Identify which cell holds the provided text, then report its (x, y) central coordinate. 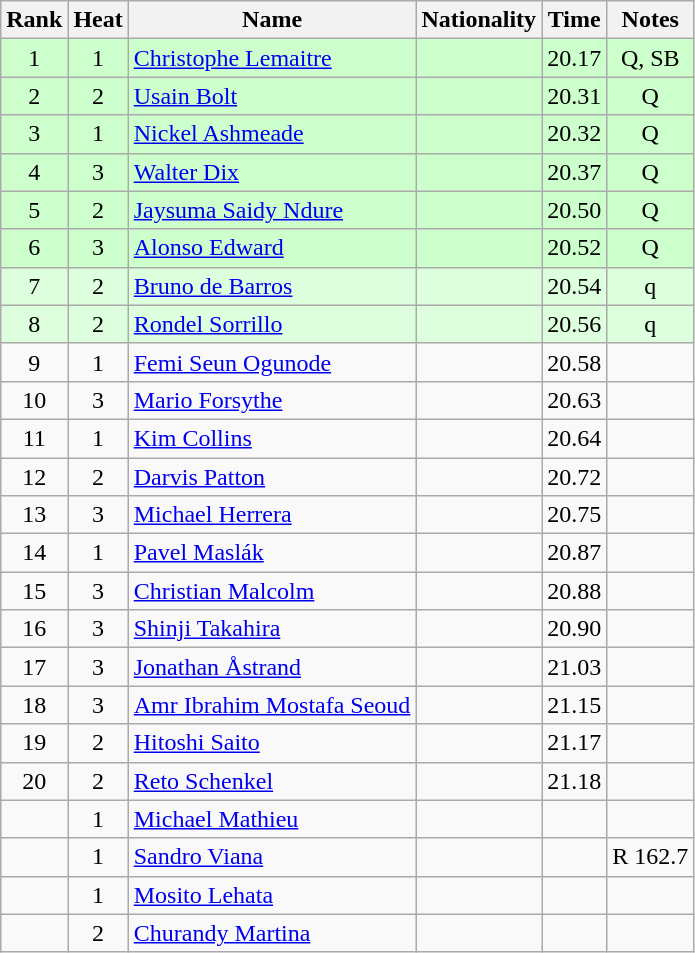
Christophe Lemaitre (272, 58)
Sandro Viana (272, 857)
20.64 (574, 438)
17 (34, 667)
20.88 (574, 591)
R 162.7 (650, 857)
11 (34, 438)
20.58 (574, 362)
Name (272, 20)
20.32 (574, 134)
21.17 (574, 743)
21.15 (574, 705)
16 (34, 629)
Walter Dix (272, 172)
7 (34, 286)
Bruno de Barros (272, 286)
Q, SB (650, 58)
20 (34, 781)
Mosito Lehata (272, 895)
Christian Malcolm (272, 591)
12 (34, 477)
8 (34, 324)
20.37 (574, 172)
Michael Mathieu (272, 819)
Jaysuma Saidy Ndure (272, 210)
9 (34, 362)
Shinji Takahira (272, 629)
Nationality (479, 20)
20.87 (574, 553)
Heat (98, 20)
10 (34, 400)
Michael Herrera (272, 515)
14 (34, 553)
Hitoshi Saito (272, 743)
Pavel Maslák (272, 553)
Usain Bolt (272, 96)
6 (34, 248)
Femi Seun Ogunode (272, 362)
13 (34, 515)
Amr Ibrahim Mostafa Seoud (272, 705)
20.63 (574, 400)
15 (34, 591)
Nickel Ashmeade (272, 134)
21.03 (574, 667)
19 (34, 743)
20.50 (574, 210)
Rank (34, 20)
Notes (650, 20)
Rondel Sorrillo (272, 324)
20.52 (574, 248)
5 (34, 210)
18 (34, 705)
20.90 (574, 629)
Time (574, 20)
4 (34, 172)
20.75 (574, 515)
20.56 (574, 324)
Churandy Martina (272, 933)
Alonso Edward (272, 248)
20.17 (574, 58)
Reto Schenkel (272, 781)
20.54 (574, 286)
20.72 (574, 477)
21.18 (574, 781)
Darvis Patton (272, 477)
20.31 (574, 96)
Kim Collins (272, 438)
Jonathan Åstrand (272, 667)
Mario Forsythe (272, 400)
